Search for the cell housing the specified text and yield its [x, y] center coordinate. 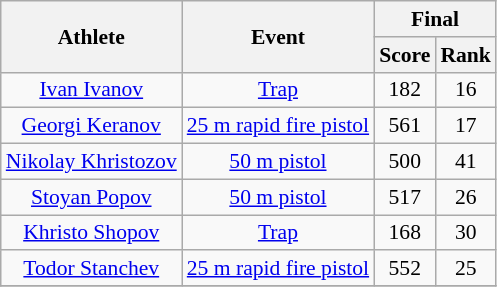
Score [404, 55]
500 [404, 162]
16 [466, 90]
25 [466, 269]
30 [466, 233]
Todor Stanchev [92, 269]
Rank [466, 55]
Final [435, 19]
552 [404, 269]
Georgi Keranov [92, 126]
Ivan Ivanov [92, 90]
182 [404, 90]
41 [466, 162]
Event [278, 36]
26 [466, 197]
17 [466, 126]
Khristo Shopov [92, 233]
Athlete [92, 36]
561 [404, 126]
Stoyan Popov [92, 197]
168 [404, 233]
Nikolay Khristozov [92, 162]
517 [404, 197]
